Provide the (x, y) coordinate of the cell's center where the given text is located.  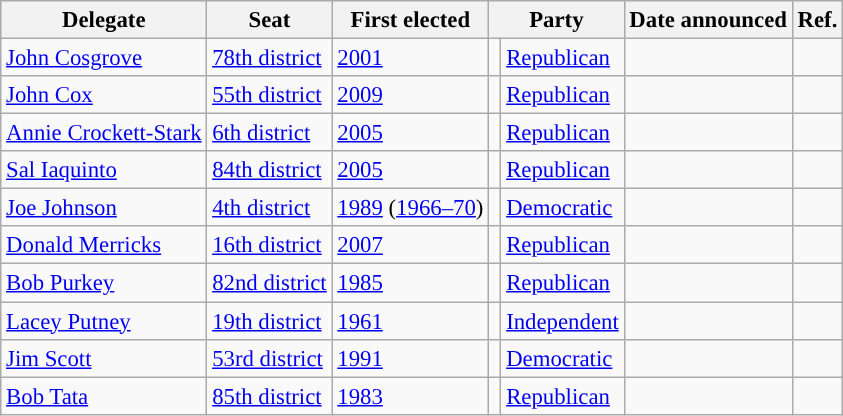
4th district (270, 208)
6th district (270, 133)
85th district (270, 396)
Donald Merricks (104, 245)
1961 (410, 321)
2001 (410, 58)
55th district (270, 95)
19th district (270, 321)
Delegate (104, 20)
2007 (410, 245)
Date announced (708, 20)
16th district (270, 245)
Joe Johnson (104, 208)
Annie Crockett-Stark (104, 133)
First elected (410, 20)
1983 (410, 396)
Ref. (817, 20)
1985 (410, 283)
1989 (1966–70) (410, 208)
John Cox (104, 95)
Lacey Putney (104, 321)
Sal Iaquinto (104, 170)
Party (556, 20)
53rd district (270, 358)
84th district (270, 170)
78th district (270, 58)
82nd district (270, 283)
Bob Purkey (104, 283)
John Cosgrove (104, 58)
2009 (410, 95)
Bob Tata (104, 396)
Seat (270, 20)
Independent (562, 321)
1991 (410, 358)
Jim Scott (104, 358)
